Output the [X, Y] coordinate of the center of the cell containing the given text.  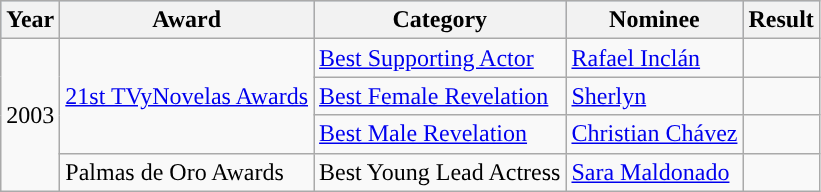
21st TVyNovelas Awards [187, 96]
Best Male Revelation [440, 134]
Nominee [654, 20]
Best Supporting Actor [440, 58]
2003 [30, 115]
Category [440, 20]
Sara Maldonado [654, 172]
Rafael Inclán [654, 58]
Award [187, 20]
Year [30, 20]
Result [781, 20]
Sherlyn [654, 96]
Best Female Revelation [440, 96]
Christian Chávez [654, 134]
Palmas de Oro Awards [187, 172]
Best Young Lead Actress [440, 172]
